Determine the [x, y] coordinate at the center of the cell enclosing the given text.  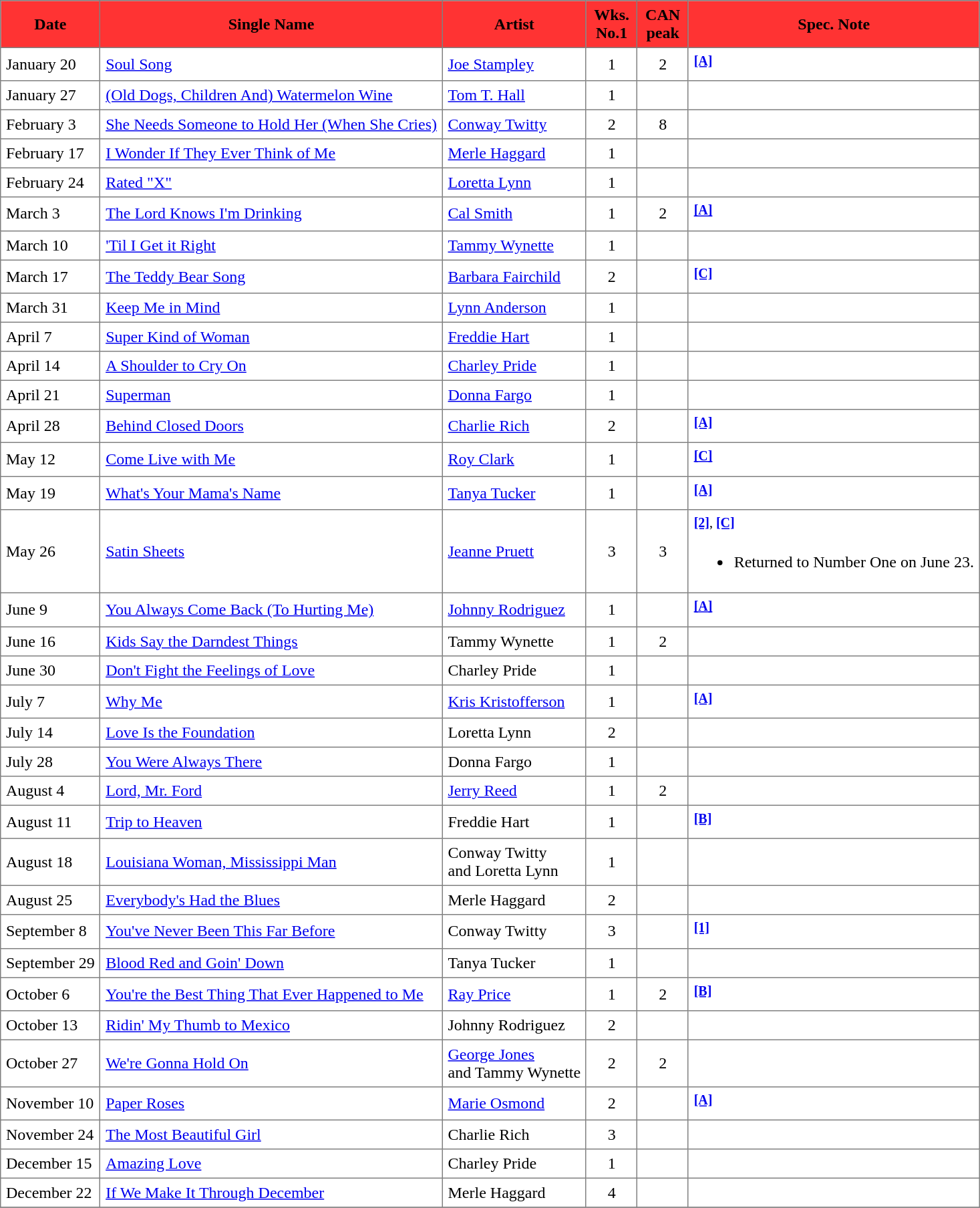
Lord, Mr. Ford [271, 791]
August 25 [51, 901]
Don't Fight the Feelings of Love [271, 670]
December 15 [51, 1164]
April 28 [51, 426]
If We Make It Through December [271, 1193]
Paper Roses [271, 1104]
She Needs Someone to Hold Her (When She Cries) [271, 125]
Barbara Fairchild [514, 277]
Blood Red and Goin' Down [271, 963]
The Teddy Bear Song [271, 277]
July 7 [51, 702]
October 13 [51, 1026]
Satin Sheets [271, 552]
Spec. Note [834, 24]
April 21 [51, 395]
Soul Song [271, 64]
Jeanne Pruett [514, 552]
CAN peak [663, 24]
March 10 [51, 245]
May 26 [51, 552]
March 17 [51, 277]
[2], [C]Returned to Number One on June 23. [834, 552]
Cal Smith [514, 214]
We're Gonna Hold On [271, 1063]
May 12 [51, 460]
Joe Stampley [514, 64]
Ridin' My Thumb to Mexico [271, 1026]
Louisiana Woman, Mississippi Man [271, 862]
Jerry Reed [514, 791]
September 8 [51, 931]
August 4 [51, 791]
Rated "X" [271, 183]
October 27 [51, 1063]
Kris Kristofferson [514, 702]
July 28 [51, 762]
A Shoulder to Cry On [271, 366]
Love Is the Foundation [271, 733]
Tom T. Hall [514, 96]
January 20 [51, 64]
Conway Twittyand Loretta Lynn [514, 862]
Ray Price [514, 994]
You've Never Been This Far Before [271, 931]
January 27 [51, 96]
May 19 [51, 493]
Date [51, 24]
Behind Closed Doors [271, 426]
You Always Come Back (To Hurting Me) [271, 610]
The Lord Knows I'm Drinking [271, 214]
Come Live with Me [271, 460]
Keep Me in Mind [271, 308]
'Til I Get it Right [271, 245]
November 10 [51, 1104]
April 14 [51, 366]
November 24 [51, 1135]
I Wonder If They Ever Think of Me [271, 154]
December 22 [51, 1193]
February 17 [51, 154]
June 16 [51, 641]
October 6 [51, 994]
You Were Always There [271, 762]
September 29 [51, 963]
June 9 [51, 610]
Wks. No.1 [611, 24]
Marie Osmond [514, 1104]
August 18 [51, 862]
(Old Dogs, Children And) Watermelon Wine [271, 96]
George Jonesand Tammy Wynette [514, 1063]
August 11 [51, 822]
You're the Best Thing That Ever Happened to Me [271, 994]
Why Me [271, 702]
[1] [834, 931]
Roy Clark [514, 460]
Single Name [271, 24]
Super Kind of Woman [271, 337]
July 14 [51, 733]
Amazing Love [271, 1164]
4 [611, 1193]
Superman [271, 395]
Lynn Anderson [514, 308]
Trip to Heaven [271, 822]
Everybody's Had the Blues [271, 901]
March 31 [51, 308]
What's Your Mama's Name [271, 493]
February 24 [51, 183]
8 [663, 125]
Artist [514, 24]
June 30 [51, 670]
Kids Say the Darndest Things [271, 641]
February 3 [51, 125]
The Most Beautiful Girl [271, 1135]
April 7 [51, 337]
March 3 [51, 214]
